Return (x, y) of the center of cell containing provided text 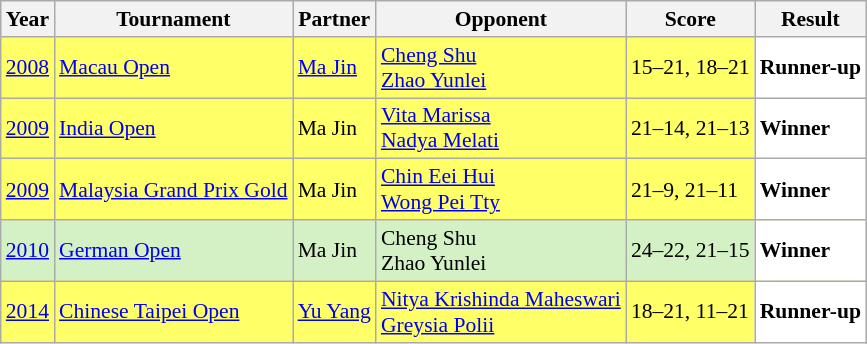
2010 (28, 250)
Tournament (174, 19)
Chin Eei Hui Wong Pei Tty (501, 190)
Nitya Krishinda Maheswari Greysia Polii (501, 312)
2008 (28, 68)
21–9, 21–11 (690, 190)
Opponent (501, 19)
Partner (334, 19)
Vita Marissa Nadya Melati (501, 128)
21–14, 21–13 (690, 128)
Macau Open (174, 68)
Chinese Taipei Open (174, 312)
Yu Yang (334, 312)
India Open (174, 128)
Year (28, 19)
18–21, 11–21 (690, 312)
German Open (174, 250)
Score (690, 19)
Result (810, 19)
2014 (28, 312)
Malaysia Grand Prix Gold (174, 190)
15–21, 18–21 (690, 68)
24–22, 21–15 (690, 250)
